Scan for the cell matching the given text and deliver its (X, Y) coordinate at center. 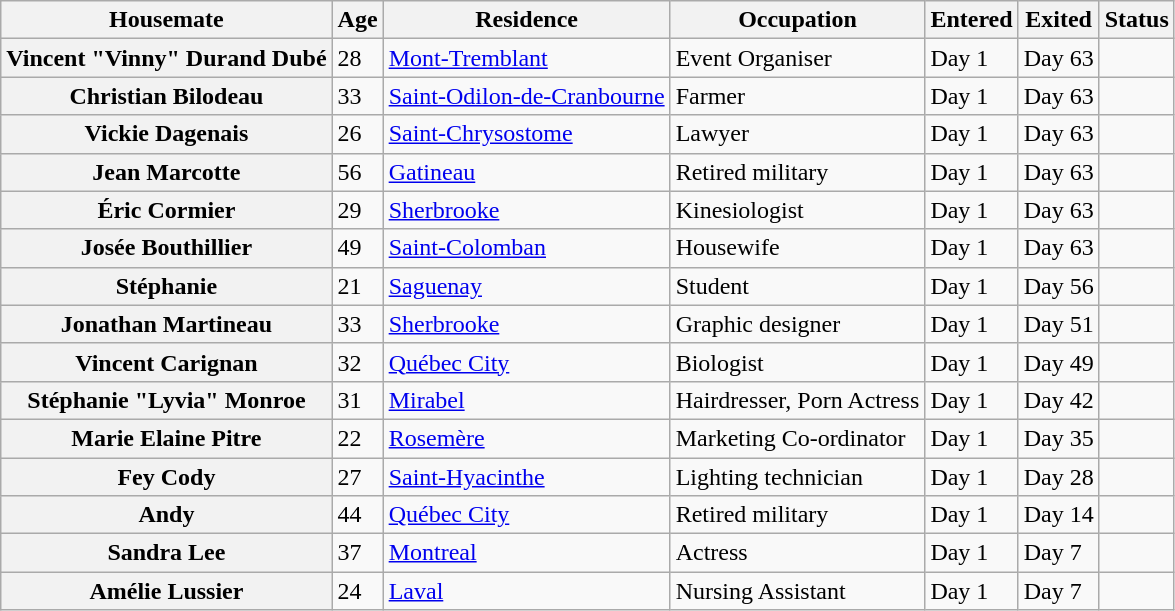
Stéphanie "Lyvia" Monroe (166, 400)
Marie Elaine Pitre (166, 438)
Age (358, 20)
31 (358, 400)
37 (358, 553)
Day 14 (1058, 515)
27 (358, 477)
Day 56 (1058, 286)
Amélie Lussier (166, 591)
Event Organiser (798, 58)
Josée Bouthillier (166, 248)
Vincent "Vinny" Durand Dubé (166, 58)
Laval (526, 591)
Éric Cormier (166, 210)
Saguenay (526, 286)
Day 28 (1058, 477)
Saint-Colomban (526, 248)
Day 35 (1058, 438)
Farmer (798, 96)
Day 49 (1058, 362)
Christian Bilodeau (166, 96)
Exited (1058, 20)
49 (358, 248)
56 (358, 172)
Entered (972, 20)
Day 51 (1058, 324)
26 (358, 134)
Biologist (798, 362)
Vincent Carignan (166, 362)
Kinesiologist (798, 210)
Lighting technician (798, 477)
22 (358, 438)
Jean Marcotte (166, 172)
Graphic designer (798, 324)
Housemate (166, 20)
Andy (166, 515)
Actress (798, 553)
Vickie Dagenais (166, 134)
Sandra Lee (166, 553)
Day 42 (1058, 400)
44 (358, 515)
24 (358, 591)
Marketing Co-ordinator (798, 438)
Montreal (526, 553)
Gatineau (526, 172)
Fey Cody (166, 477)
Hairdresser, Porn Actress (798, 400)
32 (358, 362)
Saint-Hyacinthe (526, 477)
Saint-Odilon-de-Cranbourne (526, 96)
Rosemère (526, 438)
Nursing Assistant (798, 591)
Residence (526, 20)
Lawyer (798, 134)
Status (1136, 20)
Occupation (798, 20)
Jonathan Martineau (166, 324)
Housewife (798, 248)
Saint-Chrysostome (526, 134)
28 (358, 58)
Mont-Tremblant (526, 58)
Student (798, 286)
Stéphanie (166, 286)
Mirabel (526, 400)
29 (358, 210)
21 (358, 286)
